Capture the cell that displays the provided text and extract its (x, y) central coordinate. 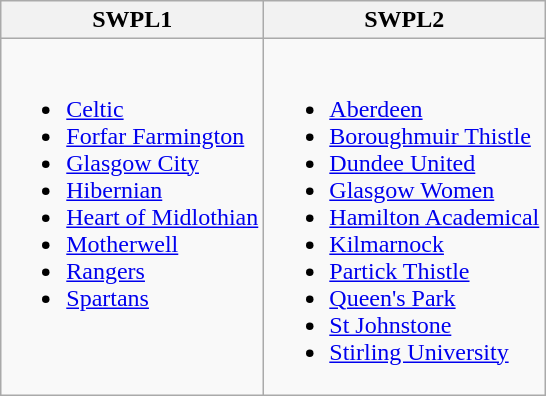
CelticForfar FarmingtonGlasgow CityHibernianHeart of MidlothianMotherwellRangersSpartans (132, 217)
SWPL2 (404, 20)
AberdeenBoroughmuir ThistleDundee UnitedGlasgow WomenHamilton AcademicalKilmarnockPartick ThistleQueen's ParkSt JohnstoneStirling University (404, 217)
SWPL1 (132, 20)
